Detect which cell encompasses the target text, then output its [X, Y] center coordinate. 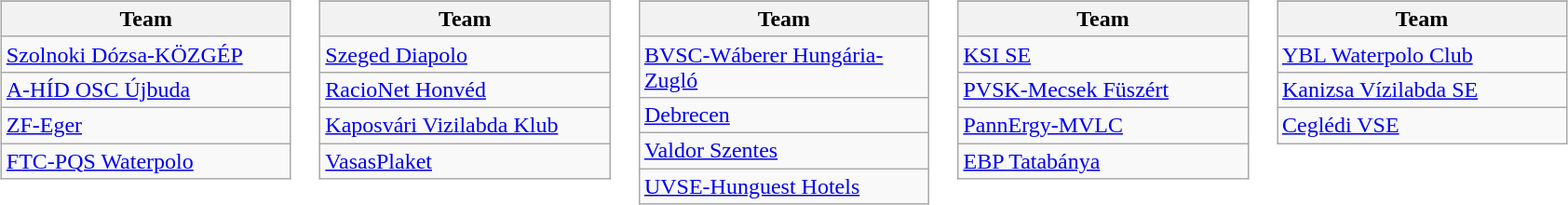
VasasPlaket [466, 161]
Ceglédi VSE [1423, 125]
PVSK-Mecsek Füszért [1102, 89]
EBP Tatabánya [1102, 161]
YBL Waterpolo Club [1423, 54]
A-HÍD OSC Újbuda [145, 89]
ZF-Eger [145, 125]
BVSC-Wáberer Hungária-Zugló [784, 67]
PannErgy-MVLC [1102, 125]
Szolnoki Dózsa-KÖZGÉP [145, 54]
Kaposvári Vizilabda Klub [466, 125]
UVSE-Hunguest Hotels [784, 185]
Szeged Diapolo [466, 54]
RacioNet Honvéd [466, 89]
Valdor Szentes [784, 150]
KSI SE [1102, 54]
Kanizsa Vízilabda SE [1423, 89]
Debrecen [784, 115]
FTC-PQS Waterpolo [145, 161]
